From the cell containing the given text, extract its center point as (X, Y) coordinate. 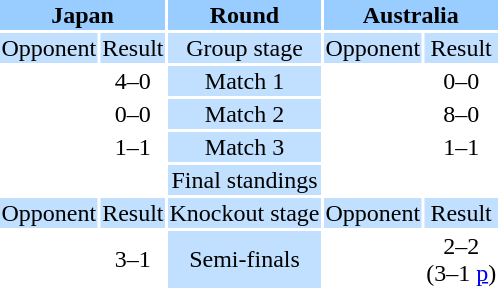
Japan (82, 15)
8–0 (462, 114)
Semi-finals (244, 260)
Knockout stage (244, 213)
Group stage (244, 48)
3–1 (133, 260)
Match 3 (244, 147)
Australia (411, 15)
Match 1 (244, 81)
Round (244, 15)
2–2 (3–1 p) (462, 260)
4–0 (133, 81)
Match 2 (244, 114)
Final standings (244, 180)
